From the cell containing the given text, extract its center point as [X, Y] coordinate. 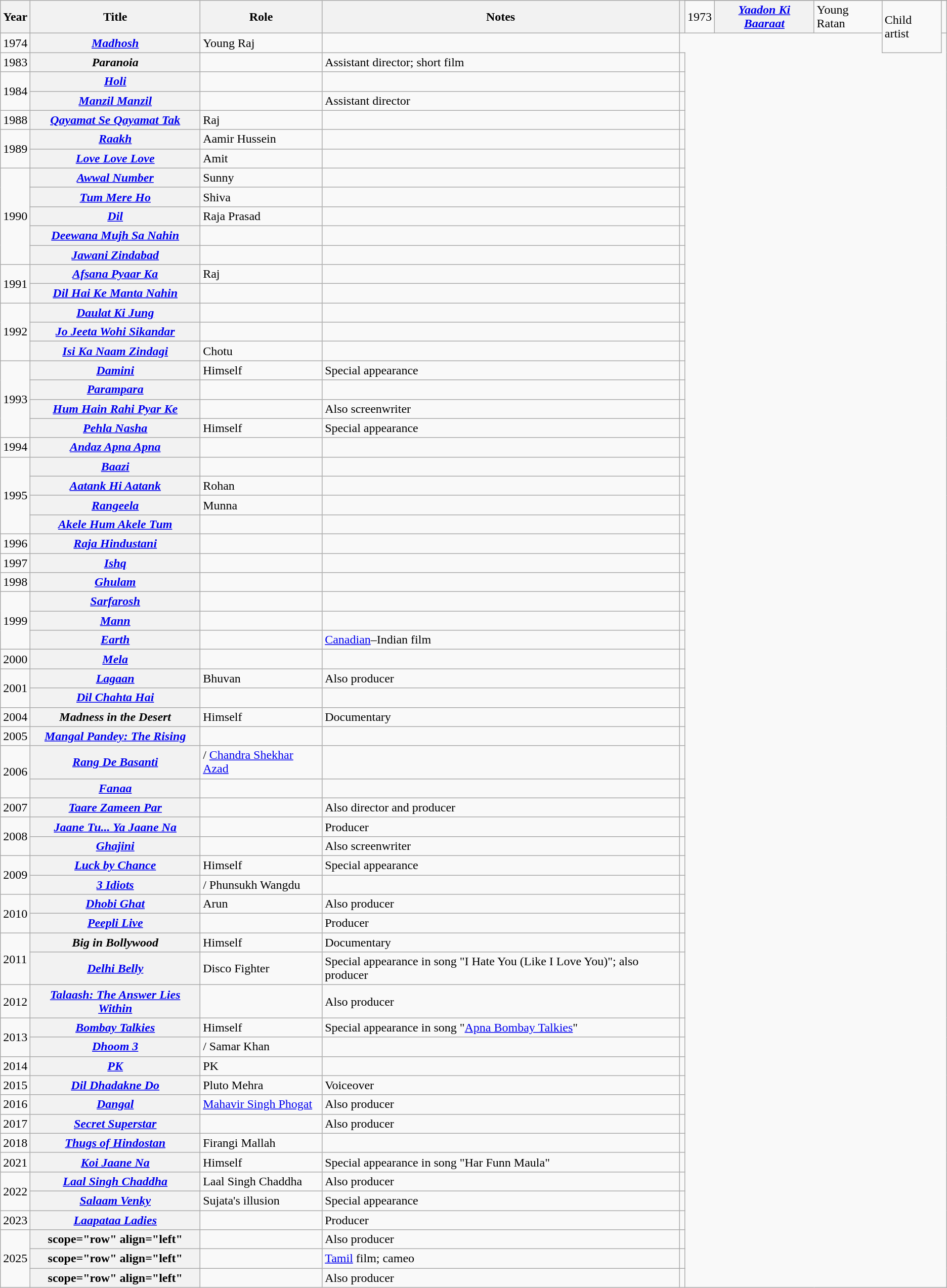
2017 [15, 1124]
Ghulam [115, 582]
2018 [15, 1143]
Hum Hain Rahi Pyar Ke [115, 409]
2008 [15, 836]
2010 [15, 914]
Young Raj [261, 43]
Rangeela [115, 505]
Dangal [115, 1104]
Voiceover [501, 1085]
Role [261, 17]
Disco Fighter [261, 968]
Sunny [261, 178]
2007 [15, 807]
Baazi [115, 466]
Amit [261, 158]
3 Idiots [115, 885]
2016 [15, 1104]
Rang De Basanti [115, 762]
Mahavir Singh Phogat [261, 1104]
/ Phunsukh Wangdu [261, 885]
Luck by Chance [115, 865]
Dil Hai Ke Manta Nahin [115, 293]
1984 [15, 91]
Mann [115, 621]
2001 [15, 688]
Ishq [115, 563]
Delhi Belly [115, 968]
Tamil film; cameo [501, 1259]
Talaash: The Answer Lies Within [115, 1002]
Parampara [115, 390]
Ghajini [115, 846]
Munna [261, 505]
Damini [115, 370]
1988 [15, 120]
2005 [15, 736]
Deewana Mujh Sa Nahin [115, 235]
Title [115, 17]
1983 [15, 62]
Qayamat Se Qayamat Tak [115, 120]
Rohan [261, 486]
Paranoia [115, 62]
2000 [15, 659]
Child artist [912, 26]
1974 [15, 43]
/ Samar Khan [261, 1047]
2015 [15, 1085]
Notes [501, 17]
Shiva [261, 197]
Earth [115, 640]
Canadian–Indian film [501, 640]
Isi Ka Naam Zindagi [115, 351]
2023 [15, 1220]
Firangi Mallah [261, 1143]
Yaadon Ki Baaraat [764, 17]
Young Ratan [848, 17]
1996 [15, 543]
Also director and producer [501, 807]
1998 [15, 582]
Chotu [261, 351]
Lagaan [115, 678]
2013 [15, 1037]
Raakh [115, 139]
Afsana Pyaar Ka [115, 274]
Dil Dhadakne Do [115, 1085]
Secret Superstar [115, 1124]
Special appearance in song "I Hate You (Like I Love You)"; also producer [501, 968]
1999 [15, 621]
1994 [15, 447]
Fanaa [115, 788]
Year [15, 17]
Manzil Manzil [115, 101]
Salaam Venky [115, 1200]
Taare Zameen Par [115, 807]
Dil [115, 216]
Assistant director; short film [501, 62]
1991 [15, 284]
Jaane Tu... Ya Jaane Na [115, 827]
2025 [15, 1259]
1990 [15, 216]
Sarfarosh [115, 602]
Assistant director [501, 101]
Aamir Hussein [261, 139]
Andaz Apna Apna [115, 447]
2006 [15, 772]
/ Chandra Shekhar Azad [261, 762]
2021 [15, 1162]
Dhoom 3 [115, 1047]
1993 [15, 399]
Raja Prasad [261, 216]
Bhuvan [261, 678]
Akele Hum Akele Tum [115, 524]
2012 [15, 1002]
Koi Jaane Na [115, 1162]
Madhosh [115, 43]
1973 [700, 17]
Jawani Zindabad [115, 254]
Aatank Hi Aatank [115, 486]
Pehla Nasha [115, 428]
Holi [115, 81]
2014 [15, 1066]
Peepli Live [115, 923]
Jo Jeeta Wohi Sikandar [115, 332]
Awwal Number [115, 178]
Dil Chahta Hai [115, 698]
Mela [115, 659]
Madness in the Desert [115, 717]
Pluto Mehra [261, 1085]
Raja Hindustani [115, 543]
1989 [15, 149]
Tum Mere Ho [115, 197]
1995 [15, 495]
2009 [15, 875]
1992 [15, 332]
Bombay Talkies [115, 1027]
Sujata's illusion [261, 1200]
2022 [15, 1191]
Big in Bollywood [115, 942]
Special appearance in song "Apna Bombay Talkies" [501, 1027]
Arun [261, 904]
Daulat Ki Jung [115, 313]
2011 [15, 959]
Special appearance in song "Har Funn Maula" [501, 1162]
Dhobi Ghat [115, 904]
1997 [15, 563]
2004 [15, 717]
Laapataa Ladies [115, 1220]
Mangal Pandey: The Rising [115, 736]
Thugs of Hindostan [115, 1143]
Love Love Love [115, 158]
